Capture the cell that displays the provided text and extract its (x, y) central coordinate. 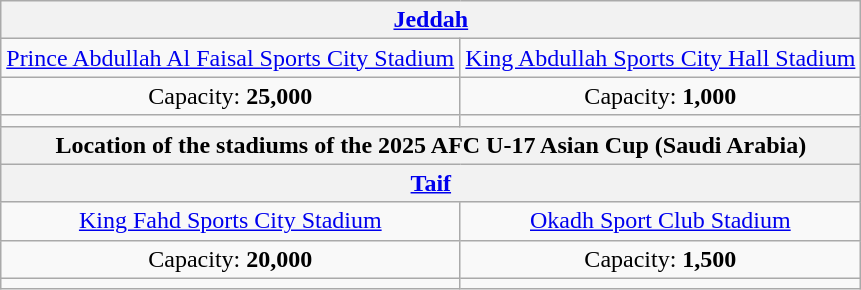
Capacity: 1,500 (660, 259)
King Abdullah Sports City Hall Stadium (660, 58)
Capacity: 1,000 (660, 96)
Okadh Sport Club Stadium (660, 221)
Location of the stadiums of the 2025 AFC U-17 Asian Cup (Saudi Arabia) (431, 145)
Capacity: 20,000 (230, 259)
Jeddah (431, 20)
Taif (431, 183)
Prince Abdullah Al Faisal Sports City Stadium (230, 58)
King Fahd Sports City Stadium (230, 221)
Capacity: 25,000 (230, 96)
